Locate the cell with the specified text and output its [X, Y] center coordinate. 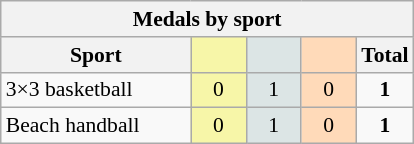
Medals by sport [208, 19]
Beach handball [96, 126]
Total [384, 55]
3×3 basketball [96, 90]
Sport [96, 55]
